Provide the [X, Y] coordinate of the cell's center where the given text is located.  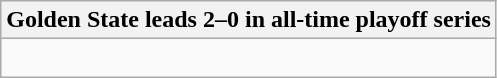
Golden State leads 2–0 in all-time playoff series [249, 20]
